Capture the cell that displays the provided text and extract its (x, y) central coordinate. 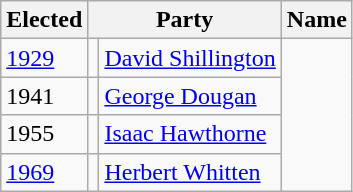
Herbert Whitten (190, 172)
1969 (44, 172)
David Shillington (190, 58)
Isaac Hawthorne (190, 134)
Name (316, 20)
Elected (44, 20)
Party (184, 20)
1929 (44, 58)
1941 (44, 96)
George Dougan (190, 96)
1955 (44, 134)
